Return the (x, y) coordinate for the center point of the cell that contains the specified text.  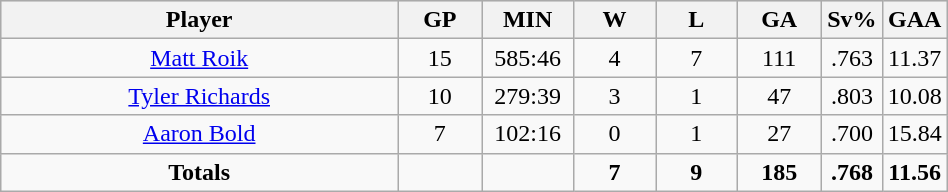
15 (440, 58)
4 (614, 58)
11.37 (914, 58)
111 (780, 58)
185 (780, 172)
.803 (852, 96)
Totals (200, 172)
0 (614, 134)
W (614, 20)
Matt Roik (200, 58)
Player (200, 20)
279:39 (528, 96)
102:16 (528, 134)
MIN (528, 20)
.763 (852, 58)
11.56 (914, 172)
Sv% (852, 20)
27 (780, 134)
47 (780, 96)
GP (440, 20)
10.08 (914, 96)
15.84 (914, 134)
Aaron Bold (200, 134)
.700 (852, 134)
9 (696, 172)
Tyler Richards (200, 96)
GA (780, 20)
GAA (914, 20)
10 (440, 96)
585:46 (528, 58)
L (696, 20)
3 (614, 96)
.768 (852, 172)
